Return the (X, Y) coordinate for the center point of the cell that contains the specified text.  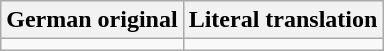
German original (92, 20)
Literal translation (283, 20)
